Provide the (X, Y) coordinate of the cell's center where the given text is located.  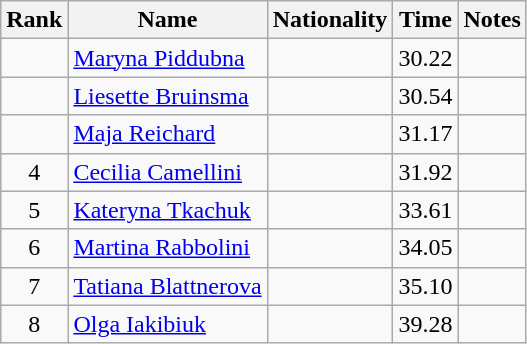
5 (34, 210)
35.10 (426, 286)
Name (168, 20)
31.17 (426, 134)
Kateryna Tkachuk (168, 210)
Maja Reichard (168, 134)
Time (426, 20)
8 (34, 324)
Notes (492, 20)
7 (34, 286)
Tatiana Blattnerova (168, 286)
31.92 (426, 172)
30.54 (426, 96)
4 (34, 172)
6 (34, 248)
Nationality (330, 20)
Rank (34, 20)
Cecilia Camellini (168, 172)
Maryna Piddubna (168, 58)
39.28 (426, 324)
Martina Rabbolini (168, 248)
34.05 (426, 248)
Liesette Bruinsma (168, 96)
33.61 (426, 210)
Olga Iakibiuk (168, 324)
30.22 (426, 58)
